Detect which cell encompasses the target text, then output its (x, y) center coordinate. 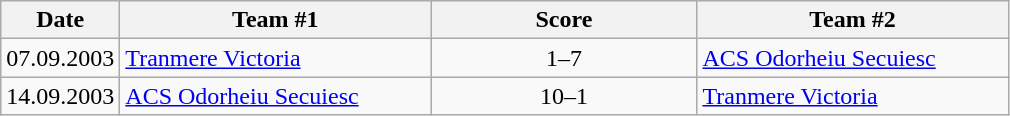
14.09.2003 (60, 96)
1–7 (564, 58)
Date (60, 20)
10–1 (564, 96)
07.09.2003 (60, 58)
Team #1 (276, 20)
Team #2 (852, 20)
Score (564, 20)
